Output the [X, Y] coordinate of the center of the cell containing the given text.  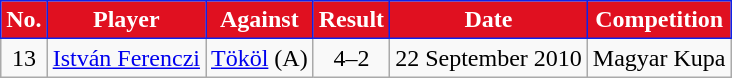
Magyar Kupa [659, 58]
Competition [659, 20]
Date [489, 20]
Player [126, 20]
Against [260, 20]
Tököl (A) [260, 58]
4–2 [351, 58]
No. [24, 20]
Result [351, 20]
13 [24, 58]
22 September 2010 [489, 58]
István Ferenczi [126, 58]
